From the cell containing the given text, extract its center point as (X, Y) coordinate. 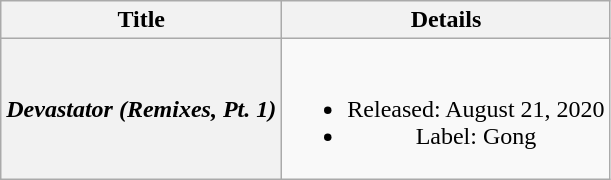
Details (446, 20)
Released: August 21, 2020Label: Gong (446, 109)
Title (142, 20)
Devastator (Remixes, Pt. 1) (142, 109)
